Extract the (X, Y) coordinate from the center of the cell holding the provided text.  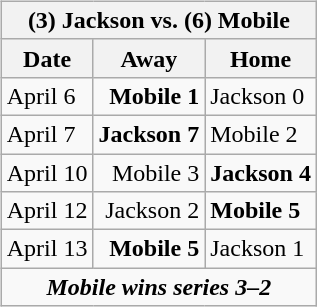
Mobile 1 (149, 96)
April 12 (47, 211)
(3) Jackson vs. (6) Mobile (158, 20)
April 6 (47, 96)
Away (149, 58)
April 10 (47, 173)
Jackson 2 (149, 211)
Jackson 7 (149, 134)
Home (261, 58)
Mobile 2 (261, 134)
Date (47, 58)
Jackson 1 (261, 249)
Mobile 3 (149, 173)
April 13 (47, 249)
Jackson 0 (261, 96)
April 7 (47, 134)
Mobile wins series 3–2 (158, 287)
Jackson 4 (261, 173)
